Determine the (x, y) coordinate at the center of the cell enclosing the given text.  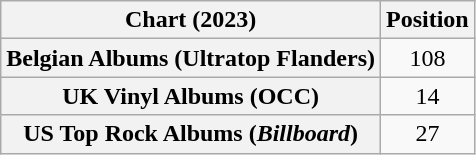
Belgian Albums (Ultratop Flanders) (191, 58)
108 (428, 58)
UK Vinyl Albums (OCC) (191, 96)
27 (428, 134)
US Top Rock Albums (Billboard) (191, 134)
Chart (2023) (191, 20)
14 (428, 96)
Position (428, 20)
